Locate the cell with the specified text and output its (X, Y) center coordinate. 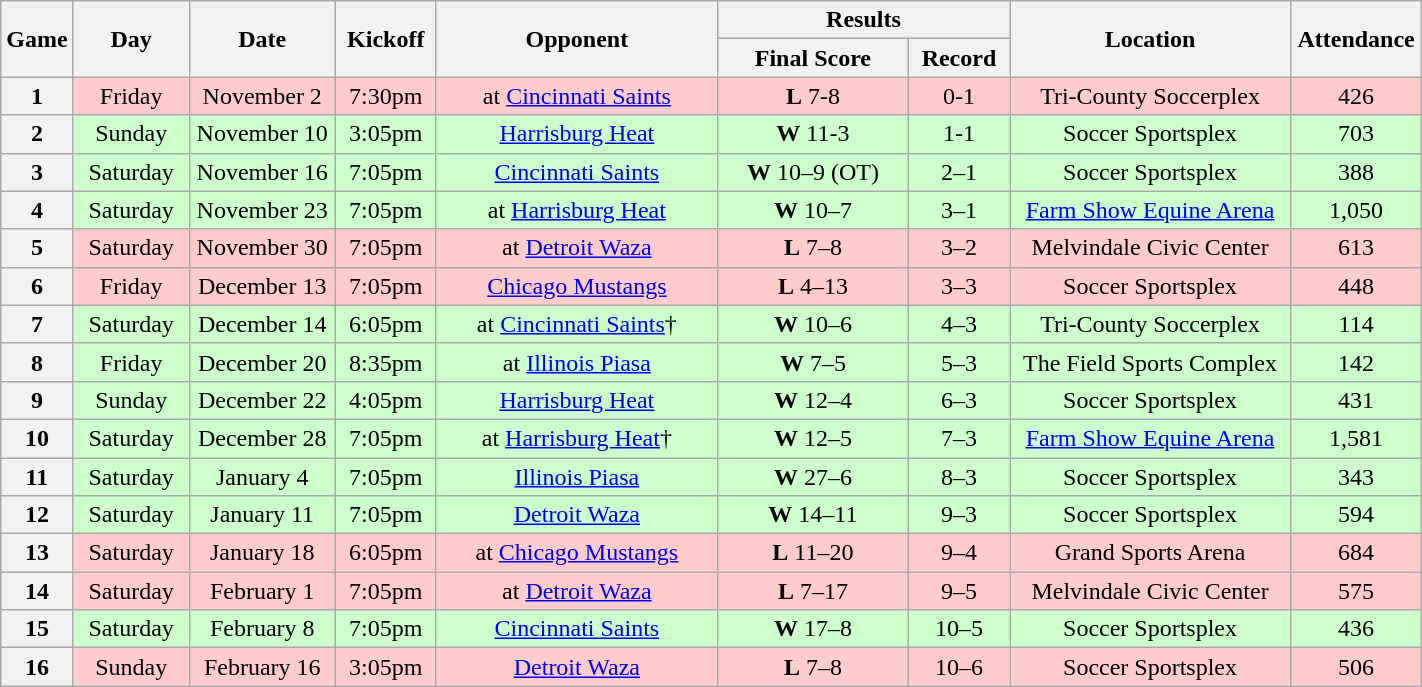
Results (863, 20)
January 4 (262, 477)
December 28 (262, 438)
4:05pm (386, 400)
Illinois Piasa (576, 477)
9–3 (958, 515)
Game (37, 39)
February 1 (262, 591)
3–2 (958, 248)
Attendance (1356, 39)
426 (1356, 96)
Date (262, 39)
2–1 (958, 172)
Opponent (576, 39)
L 4–13 (812, 286)
11 (37, 477)
7:30pm (386, 96)
at Chicago Mustangs (576, 553)
684 (1356, 553)
November 30 (262, 248)
W 27–6 (812, 477)
12 (37, 515)
703 (1356, 134)
3 (37, 172)
114 (1356, 324)
W 12–5 (812, 438)
February 8 (262, 629)
3–3 (958, 286)
14 (37, 591)
594 (1356, 515)
W 10–6 (812, 324)
Day (131, 39)
16 (37, 667)
L 7–17 (812, 591)
January 18 (262, 553)
575 (1356, 591)
Chicago Mustangs (576, 286)
4 (37, 210)
613 (1356, 248)
13 (37, 553)
1,581 (1356, 438)
0-1 (958, 96)
Final Score (812, 58)
343 (1356, 477)
November 23 (262, 210)
10 (37, 438)
December 13 (262, 286)
at Cincinnati Saints† (576, 324)
W 12–4 (812, 400)
L 7-8 (812, 96)
448 (1356, 286)
December 22 (262, 400)
W 11-3 (812, 134)
8 (37, 362)
January 11 (262, 515)
at Illinois Piasa (576, 362)
W 10–9 (OT) (812, 172)
436 (1356, 629)
W 17–8 (812, 629)
at Harrisburg Heat† (576, 438)
431 (1356, 400)
9 (37, 400)
Record (958, 58)
388 (1356, 172)
15 (37, 629)
at Cincinnati Saints (576, 96)
November 16 (262, 172)
6 (37, 286)
November 10 (262, 134)
4–3 (958, 324)
W 14–11 (812, 515)
1 (37, 96)
Kickoff (386, 39)
8:35pm (386, 362)
at Harrisburg Heat (576, 210)
7 (37, 324)
3–1 (958, 210)
1-1 (958, 134)
9–5 (958, 591)
142 (1356, 362)
November 2 (262, 96)
The Field Sports Complex (1150, 362)
10–5 (958, 629)
9–4 (958, 553)
Grand Sports Arena (1150, 553)
5–3 (958, 362)
5 (37, 248)
6–3 (958, 400)
W 10–7 (812, 210)
February 16 (262, 667)
W 7–5 (812, 362)
8–3 (958, 477)
506 (1356, 667)
December 20 (262, 362)
7–3 (958, 438)
10–6 (958, 667)
December 14 (262, 324)
Location (1150, 39)
1,050 (1356, 210)
2 (37, 134)
L 11–20 (812, 553)
